Output the (X, Y) coordinate of the center of the cell containing the given text.  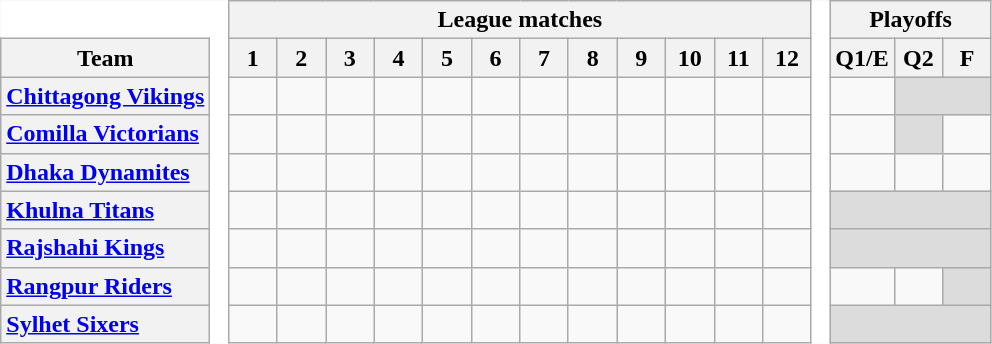
9 (642, 58)
Sylhet Sixers (106, 324)
Rangpur Riders (106, 286)
Chittagong Vikings (106, 96)
5 (448, 58)
Q1/E (862, 58)
12 (788, 58)
7 (544, 58)
F (968, 58)
Dhaka Dynamites (106, 172)
2 (302, 58)
3 (350, 58)
6 (496, 58)
League matches (520, 20)
Comilla Victorians (106, 134)
Rajshahi Kings (106, 248)
10 (690, 58)
11 (738, 58)
Playoffs (911, 20)
Team (106, 58)
1 (252, 58)
4 (398, 58)
Khulna Titans (106, 210)
Q2 (918, 58)
8 (592, 58)
